Extract the [X, Y] coordinate from the center of the cell holding the provided text.  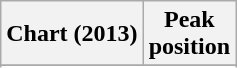
Chart (2013) [72, 34]
Peak position [189, 34]
